Provide the (x, y) coordinate of the cell's center where the given text is located.  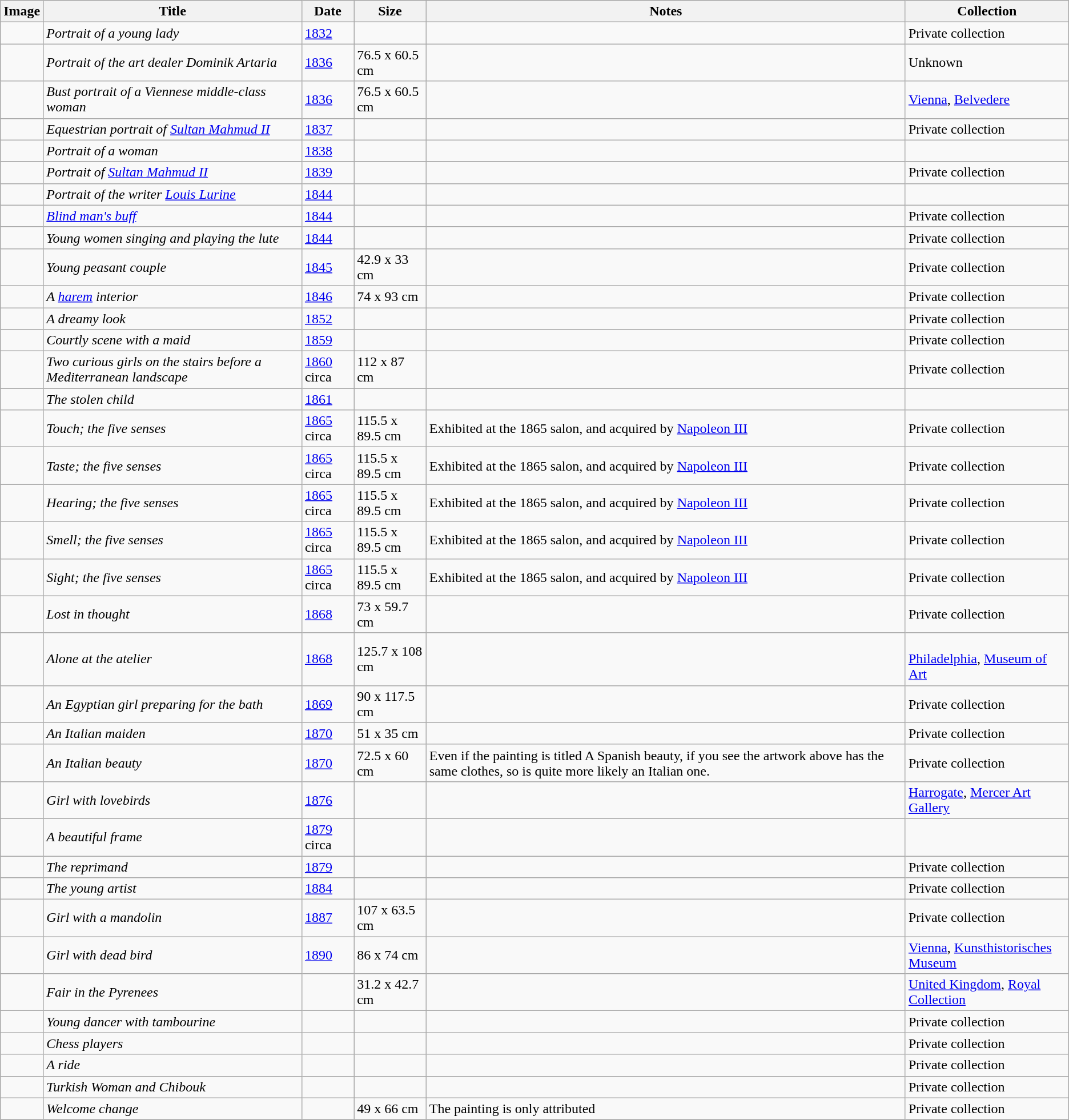
Harrogate, Mercer Art Gallery (987, 800)
Taste; the five senses (172, 466)
86 x 74 cm (391, 955)
1879 circa (328, 837)
The reprimand (172, 866)
125.7 x 108 cm (391, 659)
Lost in thought (172, 615)
Even if the painting is titled A Spanish beauty, if you see the artwork above has the same clothes, so is quite more likely an Italian one. (666, 763)
Girl with lovebirds (172, 800)
73 x 59.7 cm (391, 615)
107 x 63.5 cm (391, 918)
90 x 117.5 cm (391, 704)
An Italian maiden (172, 733)
Young peasant couple (172, 267)
1861 (328, 399)
The painting is only attributed (666, 1109)
Portrait of a young lady (172, 33)
Alone at the atelier (172, 659)
1879 (328, 866)
Vienna, Belvedere (987, 99)
1890 (328, 955)
Date (328, 11)
1839 (328, 172)
Image (22, 11)
Smell; the five senses (172, 540)
Portrait of Sultan Mahmud II (172, 172)
51 x 35 cm (391, 733)
1852 (328, 318)
1876 (328, 800)
1860 circa (328, 370)
1859 (328, 340)
1884 (328, 889)
42.9 x 33 cm (391, 267)
Title (172, 11)
31.2 x 42.7 cm (391, 993)
The young artist (172, 889)
Hearing; the five senses (172, 503)
Portrait of the writer Louis Lurine (172, 194)
Equestrian portrait of Sultan Mahmud II (172, 129)
United Kingdom, Royal Collection (987, 993)
Portrait of a woman (172, 151)
Philadelphia, Museum of Art (987, 659)
Bust portrait of a Viennese middle-class woman (172, 99)
Girl with dead bird (172, 955)
Girl with a mandolin (172, 918)
1887 (328, 918)
Size (391, 11)
Young dancer with tambourine (172, 1022)
A ride (172, 1065)
A dreamy look (172, 318)
Collection (987, 11)
49 x 66 cm (391, 1109)
A harem interior (172, 296)
Courtly scene with a maid (172, 340)
Touch; the five senses (172, 428)
Welcome change (172, 1109)
An Egyptian girl preparing for the bath (172, 704)
Blind man's buff (172, 216)
112 x 87 cm (391, 370)
Turkish Woman and Chibouk (172, 1087)
1837 (328, 129)
72.5 x 60 cm (391, 763)
1869 (328, 704)
1832 (328, 33)
A beautiful frame (172, 837)
Two curious girls on the stairs before a Mediterranean landscape (172, 370)
1845 (328, 267)
Portrait of the art dealer Dominik Artaria (172, 63)
Young women singing and playing the lute (172, 238)
The stolen child (172, 399)
Unknown (987, 63)
Notes (666, 11)
Fair in the Pyrenees (172, 993)
1846 (328, 296)
Vienna, Kunsthistorisches Museum (987, 955)
1838 (328, 151)
An Italian beauty (172, 763)
74 x 93 cm (391, 296)
Chess players (172, 1043)
Sight; the five senses (172, 577)
